Scan for the cell matching the given text and deliver its (X, Y) coordinate at center. 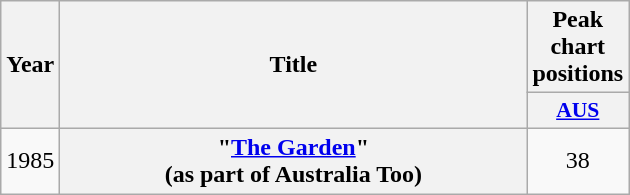
1985 (30, 160)
Year (30, 65)
"The Garden"(as part of Australia Too) (294, 160)
Title (294, 65)
38 (578, 160)
AUS (578, 111)
Peak chart positions (578, 47)
